Search for the cell housing the specified text and yield its [x, y] center coordinate. 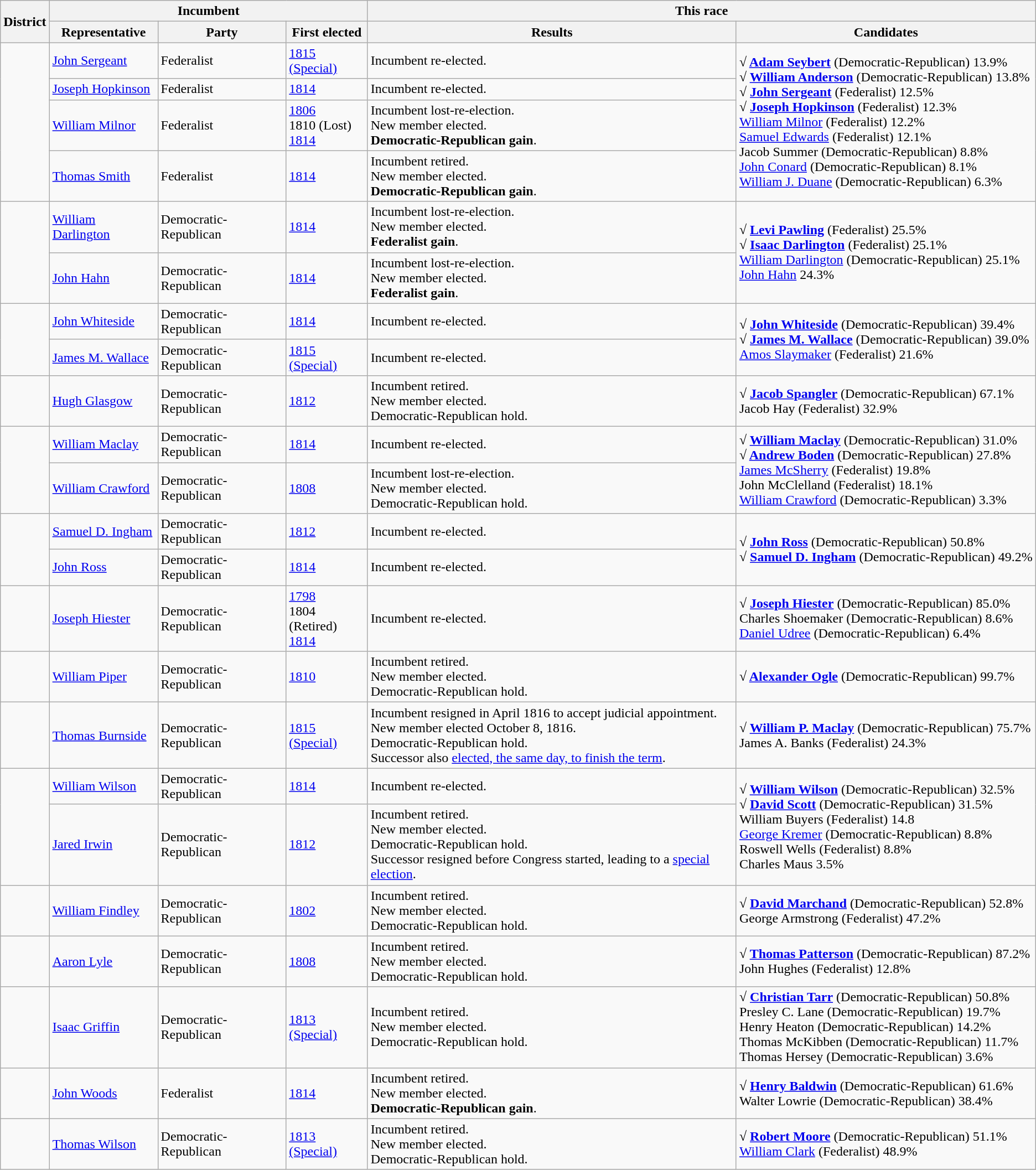
Thomas Burnside [103, 735]
√ John Ross (Democratic-Republican) 50.8%√ Samuel D. Ingham (Democratic-Republican) 49.2% [885, 550]
William Findley [103, 910]
Thomas Smith [103, 176]
Joseph Hiester [103, 619]
James M. Wallace [103, 358]
Incumbent lost-re-election.New member elected.Democratic-Republican gain. [552, 125]
√ Henry Baldwin (Democratic-Republican) 61.6%Walter Lowrie (Democratic-Republican) 38.4% [885, 1093]
William Maclay [103, 444]
√ Jacob Spangler (Democratic-Republican) 67.1%Jacob Hay (Federalist) 32.9% [885, 401]
Thomas Wilson [103, 1144]
Incumbent [208, 11]
William Darlington [103, 227]
√ Joseph Hiester (Democratic-Republican) 85.0%Charles Shoemaker (Democratic-Republican) 8.6%Daniel Udree (Democratic-Republican) 6.4% [885, 619]
Hugh Glasgow [103, 401]
Candidates [885, 32]
Joseph Hopkinson [103, 89]
District [25, 22]
Incumbent lost-re-election.New member elected.Democratic-Republican hold. [552, 488]
√ Robert Moore (Democratic-Republican) 51.1%William Clark (Federalist) 48.9% [885, 1144]
John Sergeant [103, 61]
18061810 (Lost)1814 [327, 125]
√ Levi Pawling (Federalist) 25.5%√ Isaac Darlington (Federalist) 25.1%William Darlington (Democratic-Republican) 25.1%John Hahn 24.3% [885, 252]
Representative [103, 32]
√ Alexander Ogle (Democratic-Republican) 99.7% [885, 677]
17981804 (Retired)1814 [327, 619]
1802 [327, 910]
Isaac Griffin [103, 1027]
√ John Whiteside (Democratic-Republican) 39.4%√ James M. Wallace (Democratic-Republican) 39.0%Amos Slaymaker (Federalist) 21.6% [885, 339]
Incumbent retired.New member elected.Democratic-Republican hold.Successor resigned before Congress started, leading to a special election. [552, 845]
William Wilson [103, 786]
Aaron Lyle [103, 961]
√ David Marchand (Democratic-Republican) 52.8%George Armstrong (Federalist) 47.2% [885, 910]
William Crawford [103, 488]
William Piper [103, 677]
Jared Irwin [103, 845]
John Ross [103, 568]
John Woods [103, 1093]
√ Thomas Patterson (Democratic-Republican) 87.2%John Hughes (Federalist) 12.8% [885, 961]
John Hahn [103, 278]
1810 [327, 677]
√ William P. Maclay (Democratic-Republican) 75.7%James A. Banks (Federalist) 24.3% [885, 735]
John Whiteside [103, 321]
Results [552, 32]
William Milnor [103, 125]
Samuel D. Ingham [103, 531]
First elected [327, 32]
This race [702, 11]
Party [222, 32]
